Provide the [x, y] coordinate of the cell's center where the given text is located.  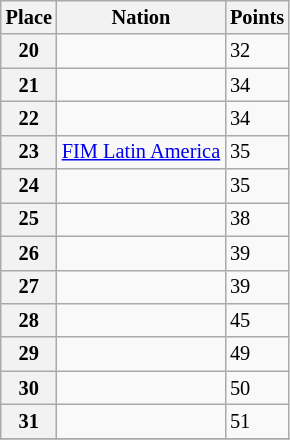
38 [257, 219]
20 [29, 51]
32 [257, 51]
51 [257, 421]
31 [29, 421]
49 [257, 354]
21 [29, 85]
29 [29, 354]
22 [29, 118]
30 [29, 388]
FIM Latin America [141, 152]
25 [29, 219]
Nation [141, 17]
28 [29, 320]
24 [29, 186]
Points [257, 17]
27 [29, 287]
Place [29, 17]
45 [257, 320]
26 [29, 253]
23 [29, 152]
50 [257, 388]
